Search for the cell housing the specified text and yield its [x, y] center coordinate. 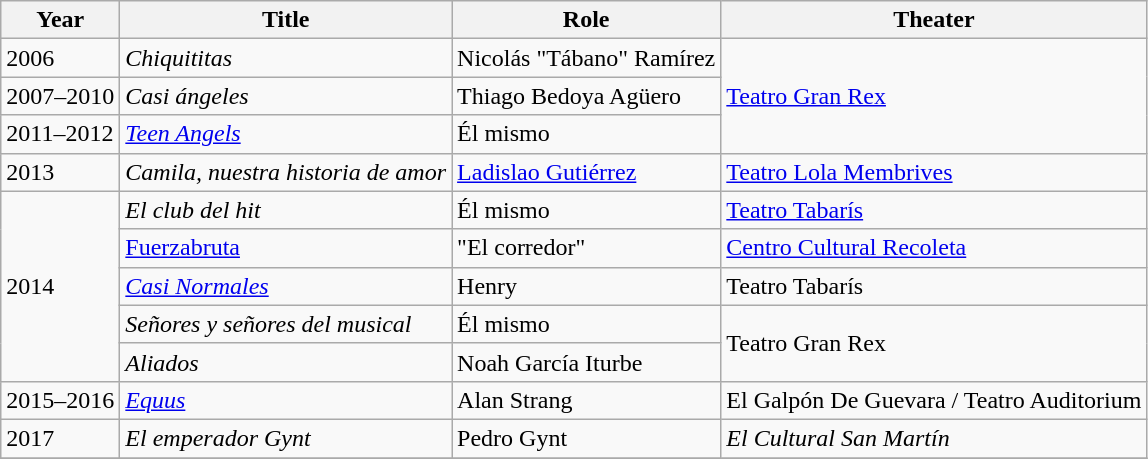
Pedro Gynt [586, 438]
Equus [286, 400]
Nicolás "Tábano" Ramírez [586, 58]
El Galpón De Guevara / Teatro Auditorium [934, 400]
Teatro Lola Membrives [934, 172]
Alan Strang [586, 400]
Señores y señores del musical [286, 324]
El emperador Gynt [286, 438]
Theater [934, 20]
2006 [60, 58]
Casi ángeles [286, 96]
Thiago Bedoya Agüero [586, 96]
Casi Normales [286, 286]
Teen Angels [286, 134]
Centro Cultural Recoleta [934, 248]
2017 [60, 438]
Chiquititas [286, 58]
2015–2016 [60, 400]
Title [286, 20]
El club del hit [286, 210]
Aliados [286, 362]
2007–2010 [60, 96]
2013 [60, 172]
Year [60, 20]
Noah García Iturbe [586, 362]
"El corredor" [586, 248]
Role [586, 20]
Camila, nuestra historia de amor [286, 172]
Henry [586, 286]
Fuerzabruta [286, 248]
2014 [60, 286]
Ladislao Gutiérrez [586, 172]
2011–2012 [60, 134]
El Cultural San Martín [934, 438]
